Extract the (X, Y) coordinate from the center of the cell holding the provided text.  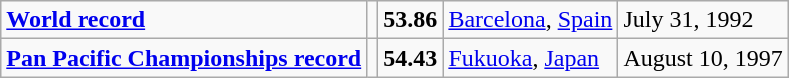
Fukuoka, Japan (530, 58)
53.86 (410, 20)
54.43 (410, 58)
Pan Pacific Championships record (184, 58)
World record (184, 20)
August 10, 1997 (703, 58)
Barcelona, Spain (530, 20)
July 31, 1992 (703, 20)
